Search for the cell housing the specified text and yield its [X, Y] center coordinate. 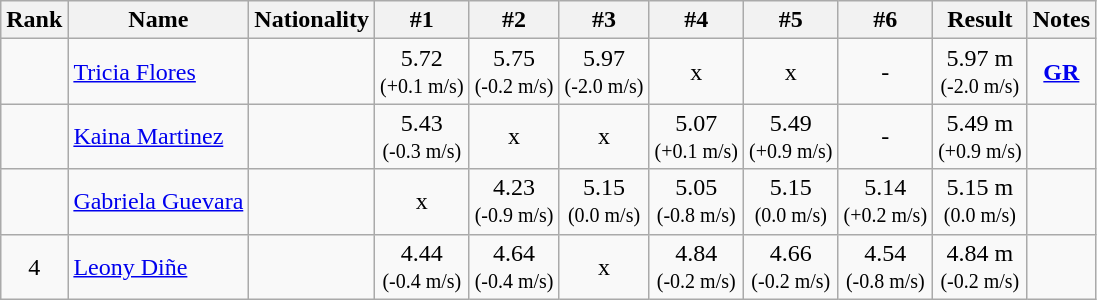
#2 [514, 20]
Kaina Martinez [158, 136]
5.97 m(-2.0 m/s) [980, 72]
GR [1061, 72]
5.75 (-0.2 m/s) [514, 72]
5.49 (+0.9 m/s) [792, 136]
4.64 (-0.4 m/s) [514, 266]
5.49 m(+0.9 m/s) [980, 136]
4 [34, 266]
Result [980, 20]
4.44 (-0.4 m/s) [422, 266]
Rank [34, 20]
Gabriela Guevara [158, 202]
5.97 (-2.0 m/s) [604, 72]
5.72 (+0.1 m/s) [422, 72]
4.54 (-0.8 m/s) [886, 266]
Tricia Flores [158, 72]
#4 [696, 20]
Leony Diñe [158, 266]
4.84 (-0.2 m/s) [696, 266]
#6 [886, 20]
4.23 (-0.9 m/s) [514, 202]
#5 [792, 20]
4.84 m(-0.2 m/s) [980, 266]
5.14 (+0.2 m/s) [886, 202]
Nationality [312, 20]
#1 [422, 20]
4.66 (-0.2 m/s) [792, 266]
5.43 (-0.3 m/s) [422, 136]
5.07 (+0.1 m/s) [696, 136]
Notes [1061, 20]
Name [158, 20]
5.15 m(0.0 m/s) [980, 202]
5.05 (-0.8 m/s) [696, 202]
#3 [604, 20]
